Scan for the cell matching the given text and deliver its (X, Y) coordinate at center. 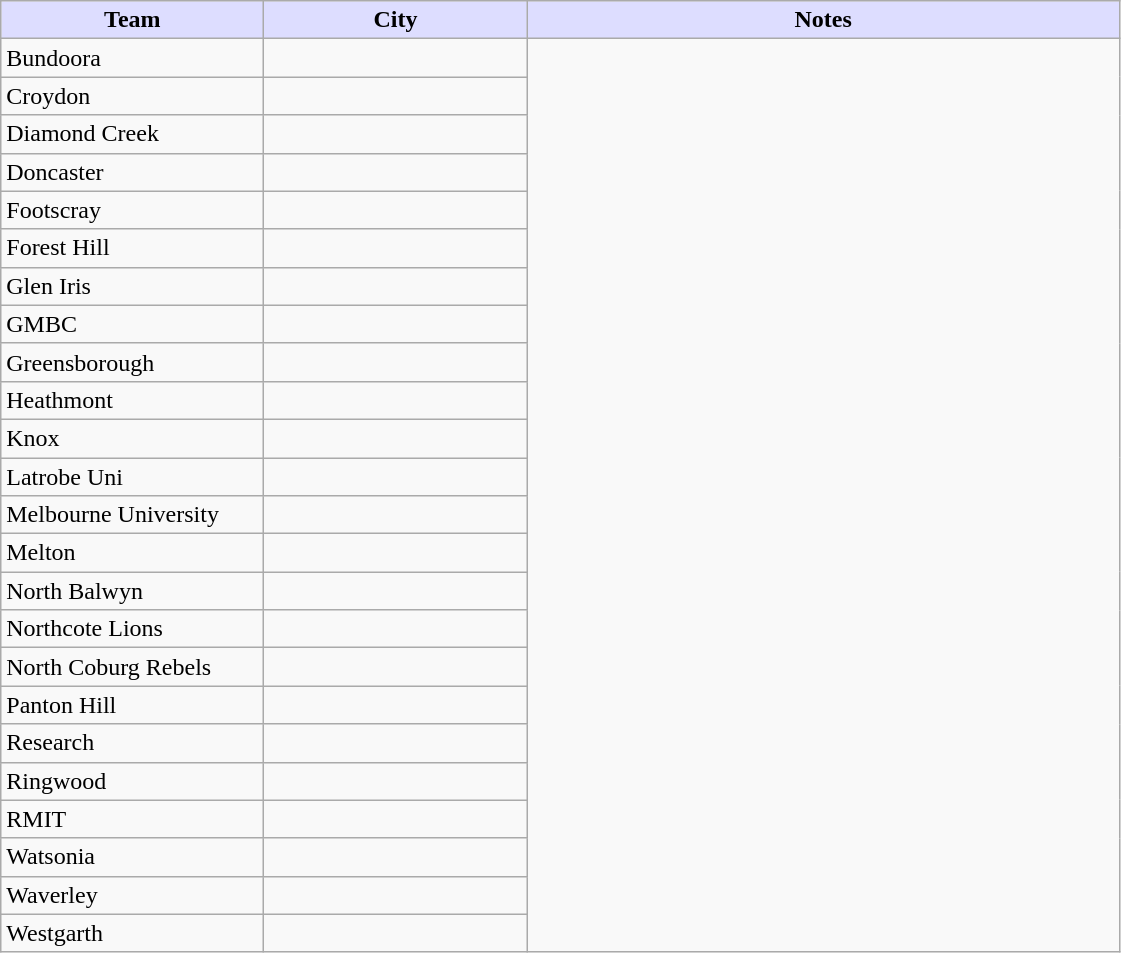
Bundoora (132, 58)
Team (132, 20)
North Balwyn (132, 591)
Doncaster (132, 172)
Latrobe Uni (132, 477)
Greensborough (132, 362)
Westgarth (132, 933)
Croydon (132, 96)
Heathmont (132, 400)
Ringwood (132, 781)
City (396, 20)
Knox (132, 438)
Footscray (132, 210)
Diamond Creek (132, 134)
Forest Hill (132, 248)
Watsonia (132, 857)
Notes (823, 20)
Waverley (132, 895)
Research (132, 743)
Glen Iris (132, 286)
GMBC (132, 324)
North Coburg Rebels (132, 667)
Northcote Lions (132, 629)
Melton (132, 553)
Melbourne University (132, 515)
Panton Hill (132, 705)
RMIT (132, 819)
